Pinpoint the cell where the given text exists, returning its (X, Y) midpoint coordinate. 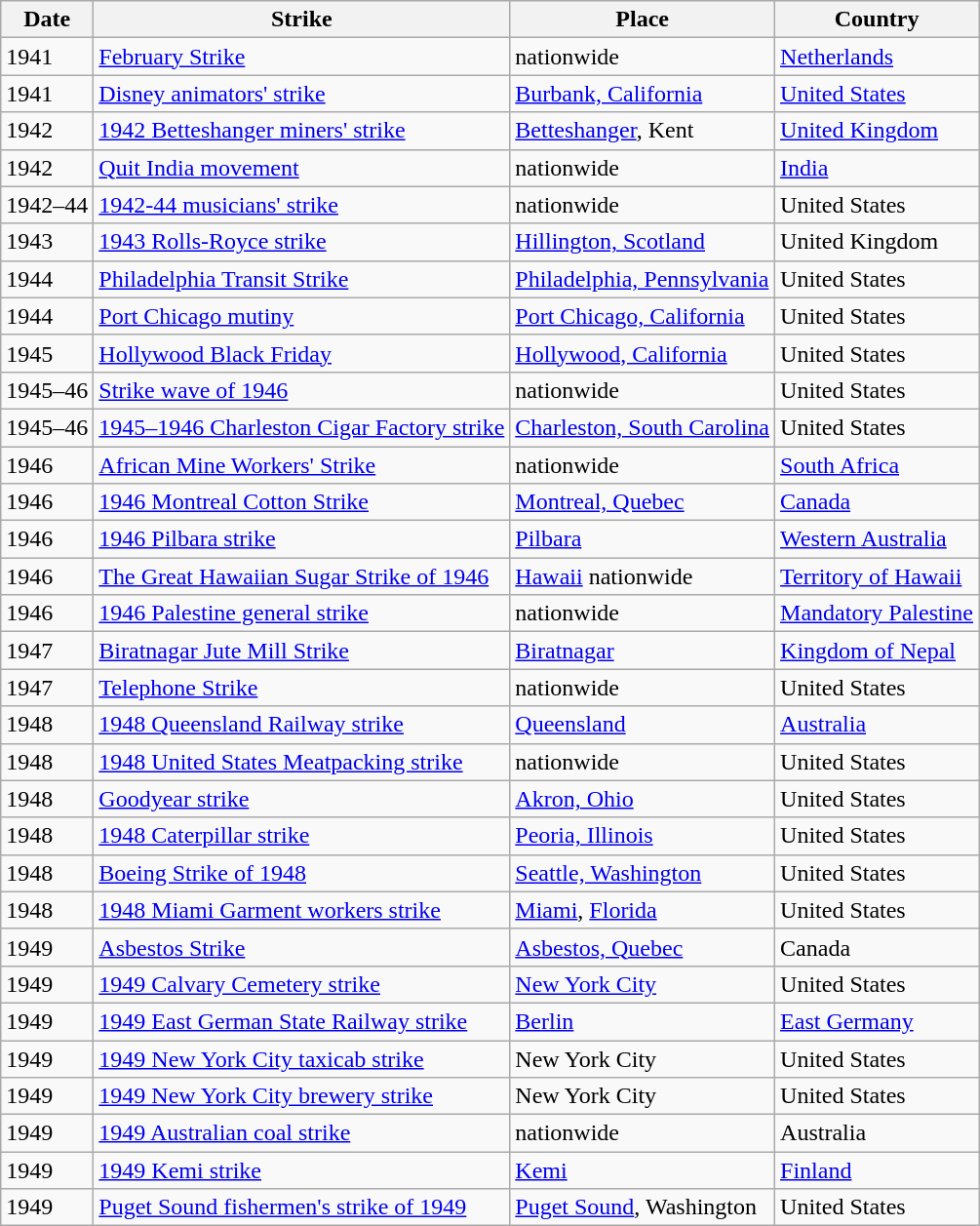
1949 Kemi strike (302, 1170)
1948 United States Meatpacking strike (302, 762)
Burbank, California (643, 94)
Philadelphia, Pennsylvania (643, 279)
Puget Sound, Washington (643, 1207)
Mandatory Palestine (878, 613)
East Germany (878, 1021)
The Great Hawaiian Sugar Strike of 1946 (302, 576)
India (878, 168)
1949 Calvary Cemetery strike (302, 984)
1945 (47, 353)
African Mine Workers' Strike (302, 465)
1942 Betteshanger miners' strike (302, 131)
Biratnagar Jute Mill Strike (302, 651)
1942–44 (47, 205)
Charleston, South Carolina (643, 427)
1946 Montreal Cotton Strike (302, 502)
Western Australia (878, 539)
1945–1946 Charleston Cigar Factory strike (302, 427)
1942-44 musicians' strike (302, 205)
Kingdom of Nepal (878, 651)
Telephone Strike (302, 688)
Puget Sound fishermen's strike of 1949 (302, 1207)
Betteshanger, Kent (643, 131)
Philadelphia Transit Strike (302, 279)
Hollywood, California (643, 353)
Berlin (643, 1021)
Port Chicago, California (643, 316)
Asbestos Strike (302, 947)
1948 Miami Garment workers strike (302, 910)
Boeing Strike of 1948 (302, 873)
1949 Australian coal strike (302, 1133)
Netherlands (878, 57)
Akron, Ohio (643, 799)
Asbestos, Quebec (643, 947)
Finland (878, 1170)
Place (643, 20)
Hollywood Black Friday (302, 353)
Peoria, Illinois (643, 836)
1943 Rolls-Royce strike (302, 242)
Queensland (643, 725)
Goodyear strike (302, 799)
Quit India movement (302, 168)
1949 New York City brewery strike (302, 1096)
Pilbara (643, 539)
1946 Palestine general strike (302, 613)
Country (878, 20)
Territory of Hawaii (878, 576)
Hawaii nationwide (643, 576)
Kemi (643, 1170)
Strike wave of 1946 (302, 390)
1948 Queensland Railway strike (302, 725)
February Strike (302, 57)
Port Chicago mutiny (302, 316)
1949 New York City taxicab strike (302, 1058)
Seattle, Washington (643, 873)
Biratnagar (643, 651)
1948 Caterpillar strike (302, 836)
Date (47, 20)
Hillington, Scotland (643, 242)
1946 Pilbara strike (302, 539)
Miami, Florida (643, 910)
South Africa (878, 465)
Strike (302, 20)
1949 East German State Railway strike (302, 1021)
Montreal, Quebec (643, 502)
1943 (47, 242)
Disney animators' strike (302, 94)
